Identify which cell holds the provided text, then report its (X, Y) central coordinate. 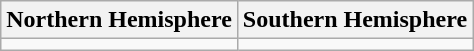
Southern Hemisphere (354, 20)
Northern Hemisphere (120, 20)
